Locate the cell with the specified text and output its (x, y) center coordinate. 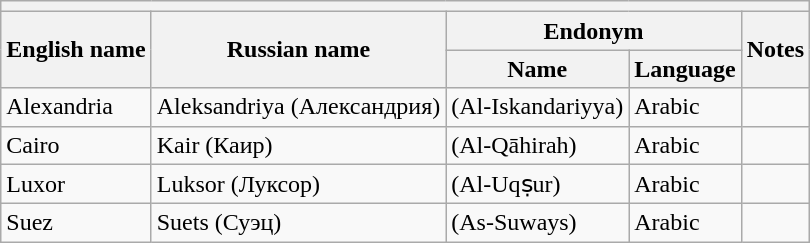
Alexandria (76, 107)
English name (76, 50)
Cairo (76, 145)
Endonym (594, 31)
Aleksandriya (Александрия) (298, 107)
(Al-Qāhirah) (538, 145)
Luksor (Луксор) (298, 184)
Notes (775, 50)
Luxor (76, 184)
Suez (76, 223)
(Al-Uqṣur) (538, 184)
(As-Suways) (538, 223)
Russian name (298, 50)
Name (538, 69)
Kair (Каир) (298, 145)
Language (685, 69)
Suets (Суэц) (298, 223)
(Al-Iskandariyya) (538, 107)
